Scan for the cell matching the given text and deliver its [x, y] coordinate at center. 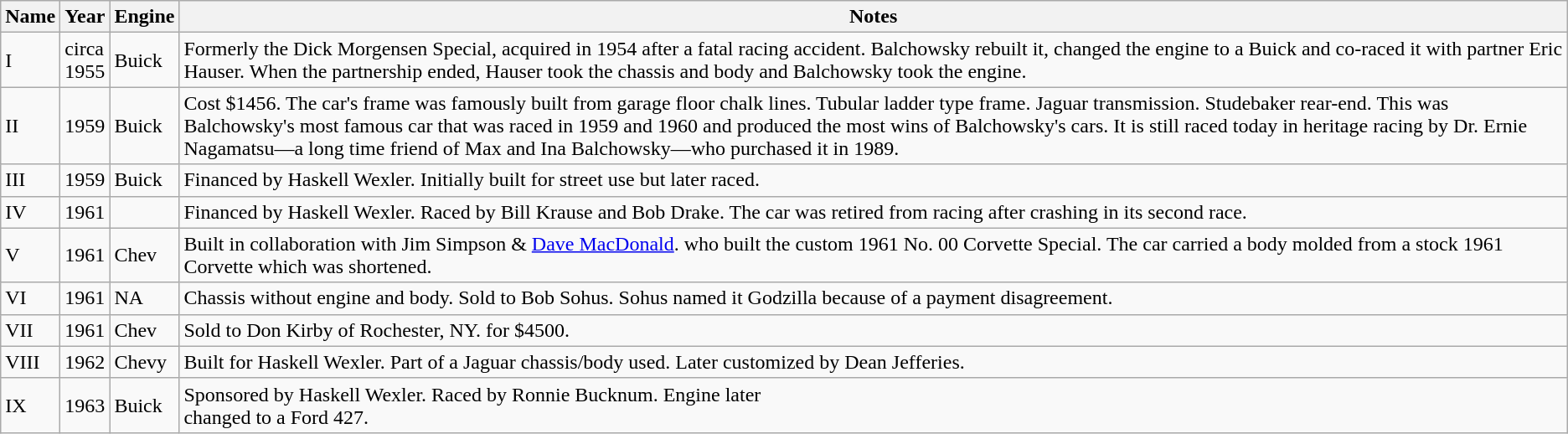
Financed by Haskell Wexler. Raced by Bill Krause and Bob Drake. The car was retired from racing after crashing in its second race. [873, 212]
III [30, 180]
Engine [144, 17]
1963 [85, 406]
Year [85, 17]
NA [144, 298]
Chevy [144, 362]
VII [30, 330]
Sponsored by Haskell Wexler. Raced by Ronnie Bucknum. Engine laterchanged to a Ford 427. [873, 406]
Built for Haskell Wexler. Part of a Jaguar chassis/body used. Later customized by Dean Jefferies. [873, 362]
VIII [30, 362]
1962 [85, 362]
Notes [873, 17]
circa1955 [85, 60]
I [30, 60]
II [30, 126]
Financed by Haskell Wexler. Initially built for street use but later raced. [873, 180]
V [30, 255]
IV [30, 212]
IX [30, 406]
Chassis without engine and body. Sold to Bob Sohus. Sohus named it Godzilla because of a payment disagreement. [873, 298]
Name [30, 17]
Sold to Don Kirby of Rochester, NY. for $4500. [873, 330]
VI [30, 298]
